Provide the [X, Y] coordinate of the cell's center where the given text is located.  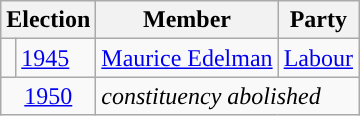
1950 [48, 96]
Election [48, 20]
constituency abolished [228, 96]
Labour [318, 58]
Member [187, 20]
1945 [56, 58]
Maurice Edelman [187, 58]
Party [318, 20]
